Return the [X, Y] coordinate for the center point of the cell that contains the specified text.  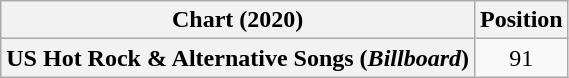
US Hot Rock & Alternative Songs (Billboard) [238, 58]
Position [521, 20]
Chart (2020) [238, 20]
91 [521, 58]
